Return the [x, y] coordinate for the center point of the cell that contains the specified text.  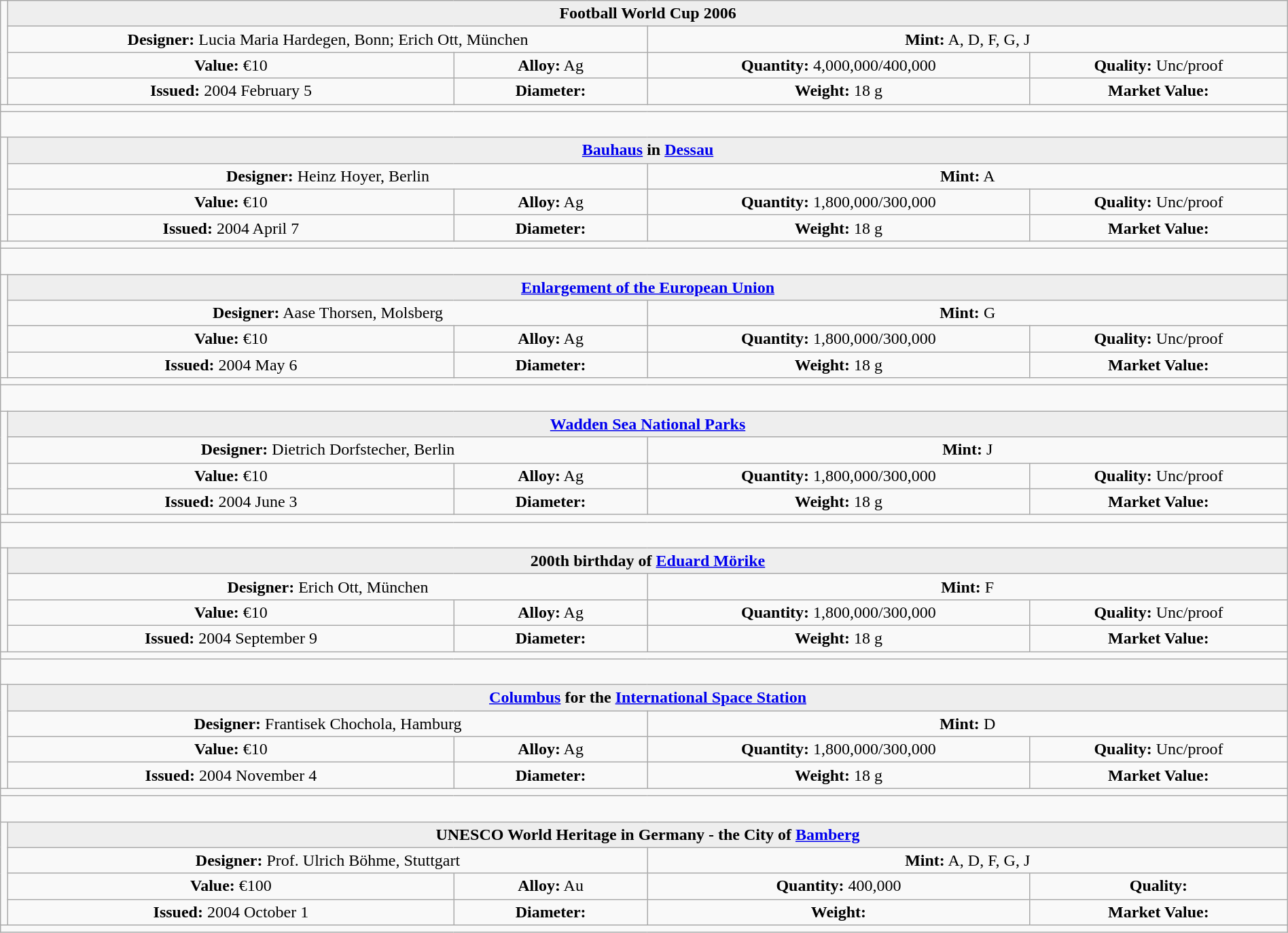
Designer: Lucia Maria Hardegen, Bonn; Erich Ott, München [327, 39]
Value: €100 [231, 886]
Football World Cup 2006 [648, 14]
Bauhaus in Dessau [648, 150]
200th birthday of Eduard Mörike [648, 561]
Quantity: 400,000 [838, 886]
Issued: 2004 November 4 [231, 775]
Quantity: 4,000,000/400,000 [838, 65]
Designer: Erich Ott, München [327, 586]
Mint: G [967, 313]
Mint: A [967, 176]
Mint: F [967, 586]
UNESCO World Heritage in Germany - the City of Bamberg [648, 834]
Designer: Frantisek Chochola, Hamburg [327, 724]
Weight: [838, 912]
Designer: Aase Thorsen, Molsberg [327, 313]
Issued: 2004 February 5 [231, 91]
Wadden Sea National Parks [648, 424]
Issued: 2004 May 6 [231, 365]
Issued: 2004 September 9 [231, 638]
Mint: D [967, 724]
Designer: Heinz Hoyer, Berlin [327, 176]
Designer: Prof. Ulrich Böhme, Stuttgart [327, 860]
Issued: 2004 June 3 [231, 501]
Designer: Dietrich Dorfstecher, Berlin [327, 450]
Quality: [1159, 886]
Columbus for the International Space Station [648, 698]
Issued: 2004 April 7 [231, 228]
Enlargement of the European Union [648, 287]
Alloy: Au [550, 886]
Mint: J [967, 450]
Issued: 2004 October 1 [231, 912]
